Locate the cell with the specified text and output its [x, y] center coordinate. 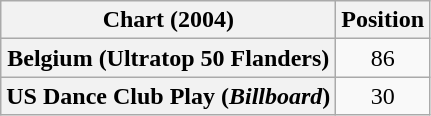
86 [383, 58]
30 [383, 96]
Position [383, 20]
US Dance Club Play (Billboard) [168, 96]
Chart (2004) [168, 20]
Belgium (Ultratop 50 Flanders) [168, 58]
